Return [x, y] of the center of cell containing provided text 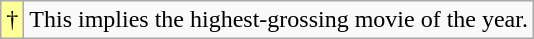
† [12, 20]
This implies the highest-grossing movie of the year. [279, 20]
